Provide the (X, Y) coordinate of the cell's center where the given text is located.  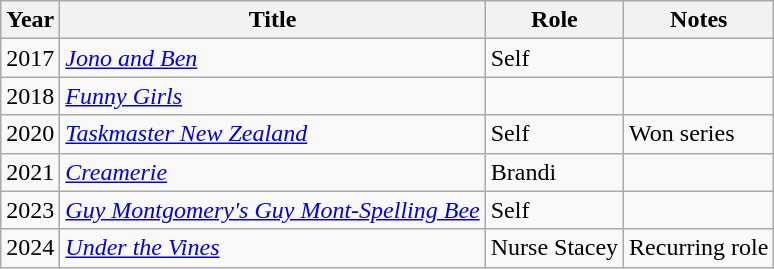
Guy Montgomery's Guy Mont-Spelling Bee (272, 210)
2017 (30, 58)
Taskmaster New Zealand (272, 134)
Brandi (554, 172)
Won series (699, 134)
Title (272, 20)
Notes (699, 20)
Creamerie (272, 172)
Funny Girls (272, 96)
Nurse Stacey (554, 248)
2023 (30, 210)
Under the Vines (272, 248)
2020 (30, 134)
2018 (30, 96)
Recurring role (699, 248)
Role (554, 20)
2021 (30, 172)
2024 (30, 248)
Year (30, 20)
Jono and Ben (272, 58)
